Return the [x, y] coordinate for the center point of the cell that contains the specified text.  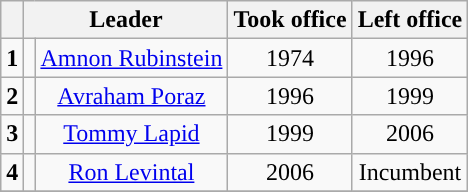
1974 [290, 58]
2 [12, 96]
4 [12, 172]
Amnon Rubinstein [132, 58]
Took office [290, 20]
1 [12, 58]
Ron Levintal [132, 172]
Avraham Poraz [132, 96]
Tommy Lapid [132, 134]
Incumbent [410, 172]
Leader [126, 20]
3 [12, 134]
Left office [410, 20]
